Detect which cell encompasses the target text, then output its [X, Y] center coordinate. 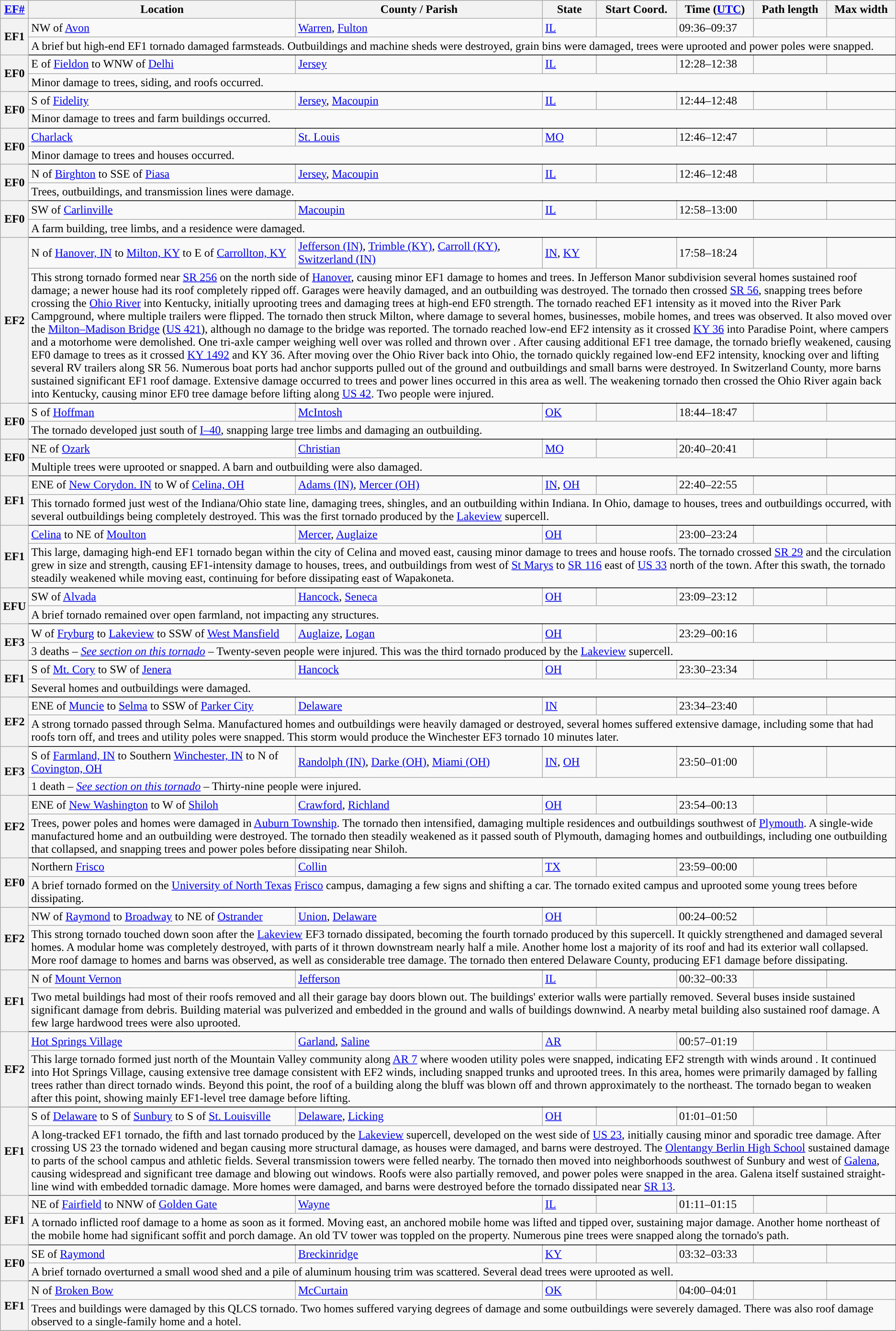
Hancock [419, 669]
EFU [14, 606]
Jefferson [419, 979]
ENE of New Washington to W of Shiloh [162, 805]
TX [570, 867]
12:28–12:38 [715, 64]
Garland, Saline [419, 1041]
S of Mt. Cory to SW of Jenera [162, 669]
Crawford, Richland [419, 805]
IN [570, 706]
Christian [419, 449]
ENE of New Corydon. IN to W of Celina, OH [162, 485]
18:44–18:47 [715, 412]
Adams (IN), Mercer (OH) [419, 485]
N of Birghton to SSE of Piasa [162, 173]
The tornado developed just south of I–40, snapping large tree limbs and damaging an outbuilding. [462, 430]
1 death – See section on this tornado – Thirty-nine people were injured. [462, 787]
SW of Carlinville [162, 210]
01:01–01:50 [715, 1116]
00:57–01:19 [715, 1041]
N of Hanover, IN to Milton, KY to E of Carrollton, KY [162, 253]
00:32–00:33 [715, 979]
Celina to NE of Moulton [162, 534]
County / Parish [419, 10]
Trees, outbuildings, and transmission lines were damage. [462, 192]
23:34–23:40 [715, 706]
EF# [14, 10]
Jersey [419, 64]
Path length [790, 10]
Location [162, 10]
AR [570, 1041]
Union, Delaware [419, 916]
NW of Avon [162, 28]
Delaware [419, 706]
Hancock, Seneca [419, 597]
IN, KY [570, 253]
00:24–00:52 [715, 916]
ENE of Muncie to Selma to SSW of Parker City [162, 706]
Several homes and outbuildings were damaged. [462, 688]
SE of Raymond [162, 1254]
McCurtain [419, 1290]
S of Delaware to S of Sunbury to S of St. Louisville [162, 1116]
23:00–23:24 [715, 534]
03:32–03:33 [715, 1254]
23:30–23:34 [715, 669]
S of Farmland, IN to Southern Winchester, IN to N of Covington, OH [162, 762]
Hot Springs Village [162, 1041]
Warren, Fulton [419, 28]
3 deaths – See section on this tornado – Twenty-seven people were injured. This was the third tornado produced by the Lakeview supercell. [462, 651]
State [570, 10]
Wayne [419, 1205]
W of Fryburg to Lakeview to SSW of West Mansfield [162, 633]
20:40–20:41 [715, 449]
NE of Ozark [162, 449]
12:58–13:00 [715, 210]
SW of Alvada [162, 597]
E of Fieldon to WNW of Delhi [162, 64]
Collin [419, 867]
01:11–01:15 [715, 1205]
Randolph (IN), Darke (OH), Miami (OH) [419, 762]
Time (UTC) [715, 10]
23:09–23:12 [715, 597]
23:59–00:00 [715, 867]
04:00–04:01 [715, 1290]
S of Hoffman [162, 412]
Delaware, Licking [419, 1116]
A brief tornado overturned a small wood shed and a pile of aluminum housing trim was scattered. Several dead trees were uprooted as well. [462, 1272]
Mercer, Auglaize [419, 534]
Minor damage to trees and houses occurred. [462, 155]
Minor damage to trees and farm buildings occurred. [462, 119]
NW of Raymond to Broadway to NE of Ostrander [162, 916]
N of Broken Bow [162, 1290]
23:29–00:16 [715, 633]
A farm building, tree limbs, and a residence were damaged. [462, 228]
Multiple trees were uprooted or snapped. A barn and outbuilding were also damaged. [462, 467]
Jefferson (IN), Trimble (KY), Carroll (KY), Switzerland (IN) [419, 253]
22:40–22:55 [715, 485]
Breckinridge [419, 1254]
A brief tornado remained over open farmland, not impacting any structures. [462, 615]
12:44–12:48 [715, 101]
17:58–18:24 [715, 253]
Charlack [162, 137]
NE of Fairfield to NNW of Golden Gate [162, 1205]
12:46–12:48 [715, 173]
23:50–01:00 [715, 762]
23:54–00:13 [715, 805]
Macoupin [419, 210]
09:36–09:37 [715, 28]
N of Mount Vernon [162, 979]
Start Coord. [637, 10]
St. Louis [419, 137]
Auglaize, Logan [419, 633]
Northern Frisco [162, 867]
12:46–12:47 [715, 137]
Max width [861, 10]
McIntosh [419, 412]
Minor damage to trees, siding, and roofs occurred. [462, 82]
KY [570, 1254]
S of Fidelity [162, 101]
